Scan for the cell matching the given text and deliver its (x, y) coordinate at center. 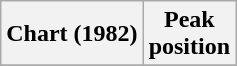
Chart (1982) (72, 34)
Peak position (189, 34)
